Search for the cell housing the specified text and yield its [X, Y] center coordinate. 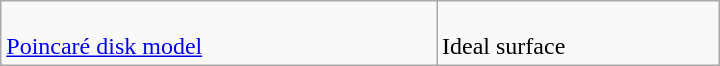
Ideal surface [578, 34]
Poincaré disk model [219, 34]
